Return the [X, Y] coordinate for the center point of the cell that contains the specified text.  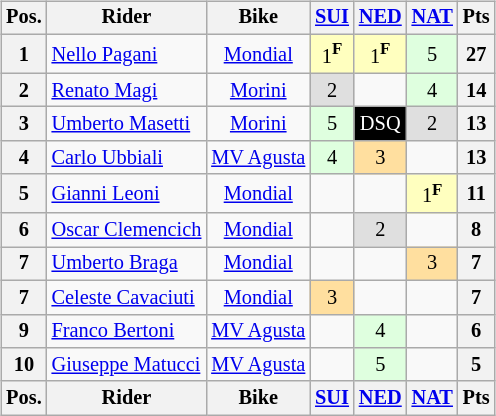
9 [24, 331]
Nello Pagani [127, 54]
Giuseppe Matucci [127, 365]
Renato Magi [127, 90]
10 [24, 365]
11 [476, 194]
8 [476, 230]
Oscar Clemencich [127, 230]
1 [24, 54]
Celeste Cavaciuti [127, 297]
Umberto Braga [127, 264]
Gianni Leoni [127, 194]
DSQ [380, 124]
27 [476, 54]
Umberto Masetti [127, 124]
Franco Bertoni [127, 331]
Carlo Ubbiali [127, 158]
14 [476, 90]
